Return the (x, y) coordinate for the center point of the cell that contains the specified text.  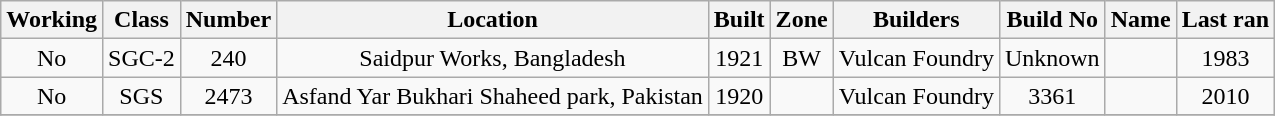
Built (739, 20)
Builders (916, 20)
1983 (1225, 58)
Saidpur Works, Bangladesh (493, 58)
3361 (1052, 96)
SGC-2 (142, 58)
2473 (228, 96)
SGS (142, 96)
Class (142, 20)
Number (228, 20)
Zone (802, 20)
240 (228, 58)
Location (493, 20)
1920 (739, 96)
Name (1140, 20)
Unknown (1052, 58)
BW (802, 58)
Build No (1052, 20)
1921 (739, 58)
Last ran (1225, 20)
2010 (1225, 96)
Working (52, 20)
Asfand Yar Bukhari Shaheed park, Pakistan (493, 96)
